Scan for the cell matching the given text and deliver its (X, Y) coordinate at center. 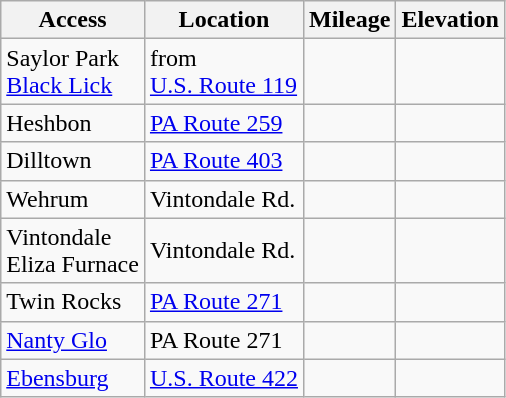
VintondaleEliza Furnace (73, 250)
Saylor Park Black Lick (73, 72)
Mileage (349, 20)
Elevation (450, 20)
Access (73, 20)
Nanty Glo (73, 340)
Heshbon (73, 123)
Ebensburg (73, 378)
PA Route 259 (224, 123)
PA Route 403 (224, 161)
Twin Rocks (73, 302)
U.S. Route 422 (224, 378)
Location (224, 20)
Dilltown (73, 161)
Wehrum (73, 199)
from U.S. Route 119 (224, 72)
